Detect which cell encompasses the target text, then output its [x, y] center coordinate. 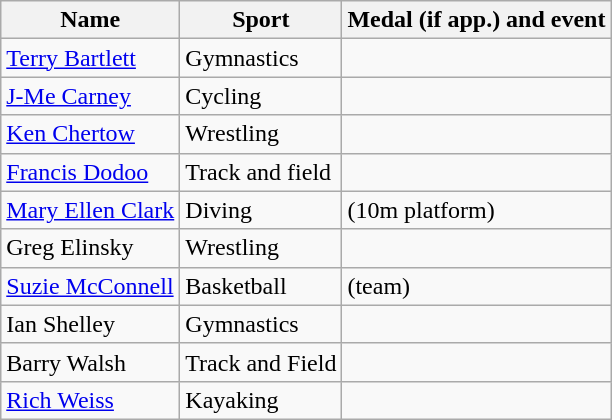
Ken Chertow [90, 134]
(team) [476, 286]
(10m platform) [476, 210]
Suzie McConnell [90, 286]
Track and Field [261, 362]
Cycling [261, 96]
Ian Shelley [90, 324]
Barry Walsh [90, 362]
Track and field [261, 172]
Medal (if app.) and event [476, 20]
J-Me Carney [90, 96]
Rich Weiss [90, 400]
Terry Bartlett [90, 58]
Sport [261, 20]
Francis Dodoo [90, 172]
Mary Ellen Clark [90, 210]
Name [90, 20]
Kayaking [261, 400]
Greg Elinsky [90, 248]
Basketball [261, 286]
Diving [261, 210]
